Locate the cell with the specified text and output its [X, Y] center coordinate. 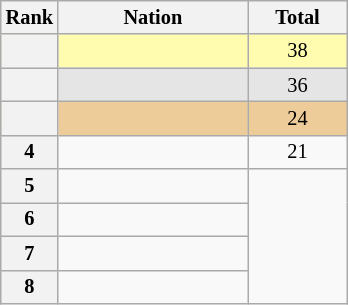
4 [30, 152]
36 [298, 85]
5 [30, 186]
6 [30, 219]
7 [30, 253]
8 [30, 287]
Nation [153, 17]
Rank [30, 17]
38 [298, 51]
21 [298, 152]
Total [298, 17]
24 [298, 118]
